Determine the (x, y) coordinate at the center of the cell enclosing the given text.  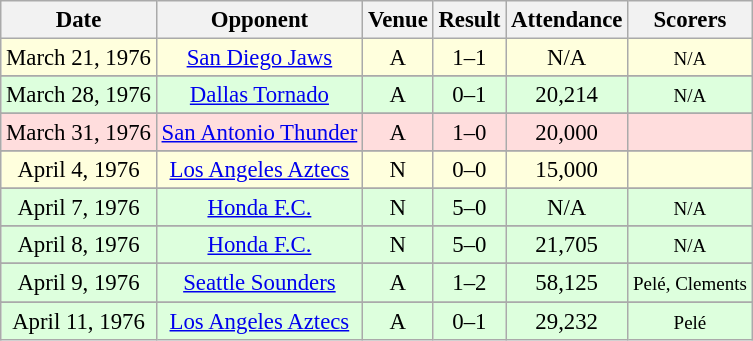
58,125 (567, 283)
29,232 (567, 321)
March 28, 1976 (78, 95)
20,000 (567, 133)
21,705 (567, 245)
Pelé (690, 321)
April 4, 1976 (78, 170)
Result (470, 20)
1–1 (470, 58)
Venue (398, 20)
Opponent (259, 20)
Attendance (567, 20)
Seattle Sounders (259, 283)
April 11, 1976 (78, 321)
April 7, 1976 (78, 208)
1–2 (470, 283)
March 21, 1976 (78, 58)
15,000 (567, 170)
April 8, 1976 (78, 245)
Pelé, Clements (690, 283)
April 9, 1976 (78, 283)
Scorers (690, 20)
San Antonio Thunder (259, 133)
March 31, 1976 (78, 133)
20,214 (567, 95)
Date (78, 20)
0–0 (470, 170)
1–0 (470, 133)
San Diego Jaws (259, 58)
Dallas Tornado (259, 95)
